Pinpoint the cell where the given text exists, returning its [X, Y] midpoint coordinate. 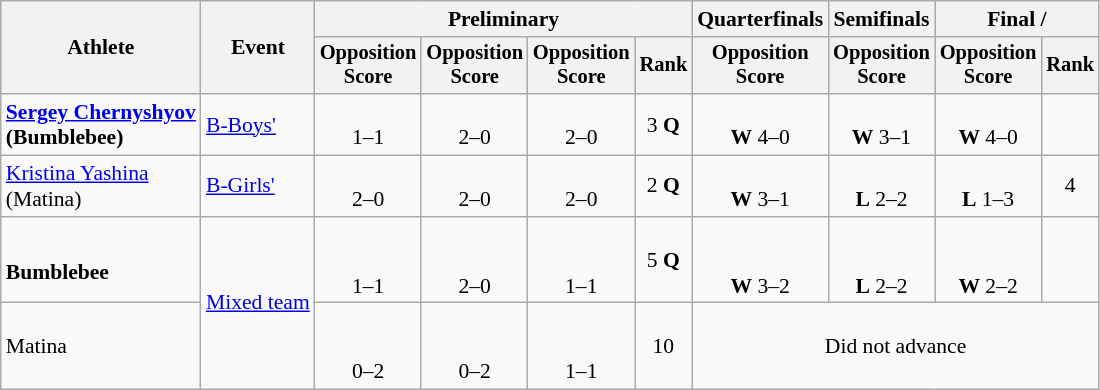
Kristina Yashina(Matina) [101, 186]
Semifinals [882, 19]
4 [1070, 186]
10 [664, 346]
B-Boys' [258, 124]
Mixed team [258, 304]
5 Q [664, 260]
W 2–2 [988, 260]
B-Girls' [258, 186]
Matina [101, 346]
Quarterfinals [760, 19]
3 Q [664, 124]
Did not advance [896, 346]
Bumblebee [101, 260]
Athlete [101, 48]
Preliminary [504, 19]
Sergey Chernyshyov(Bumblebee) [101, 124]
Final / [1017, 19]
L 1–3 [988, 186]
2 Q [664, 186]
W 3–2 [760, 260]
Event [258, 48]
